Scan for the cell matching the given text and deliver its (X, Y) coordinate at center. 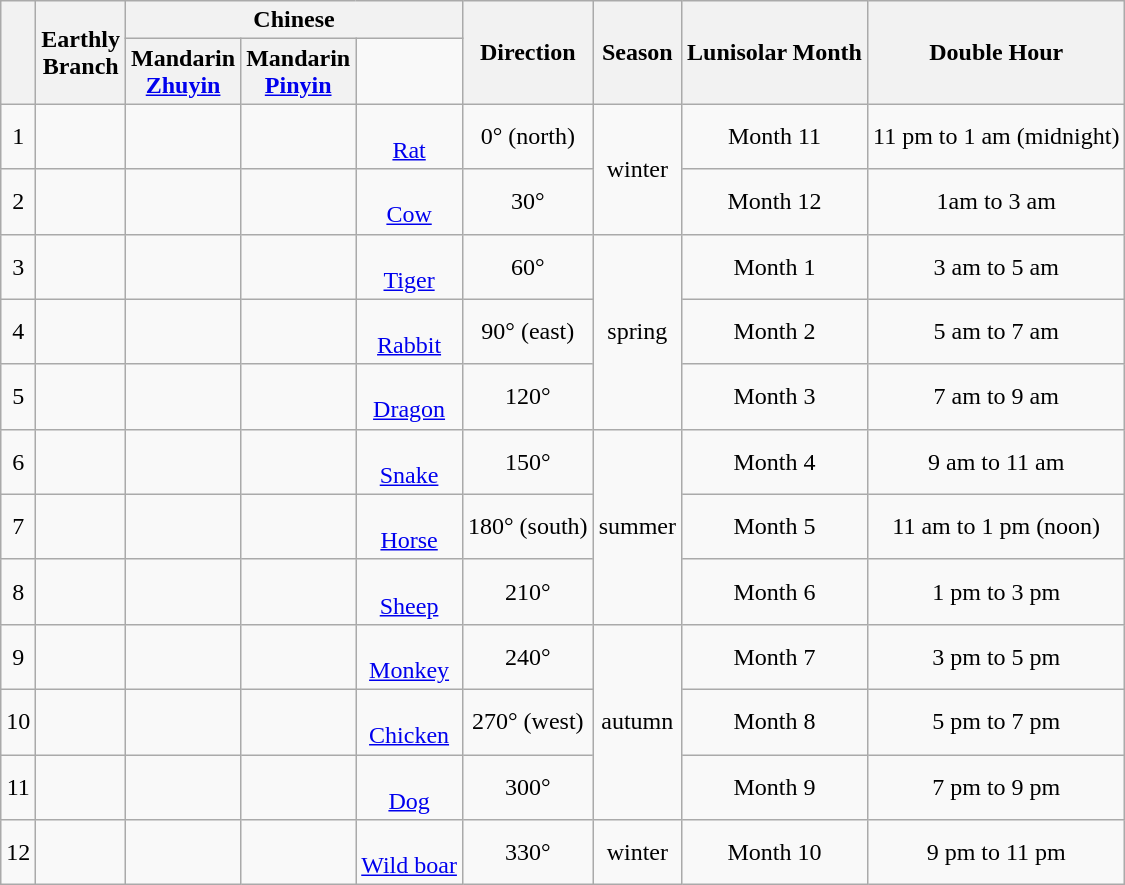
150° (528, 462)
6 (18, 462)
Chinese (294, 20)
5 (18, 396)
330° (528, 852)
3 pm to 5 pm (996, 656)
Dog (410, 786)
30° (528, 202)
120° (528, 396)
5 pm to 7 pm (996, 722)
7 pm to 9 pm (996, 786)
11 pm to 1 am (midnight) (996, 136)
Month 12 (774, 202)
7 (18, 526)
10 (18, 722)
autumn (637, 722)
Month 9 (774, 786)
3 am to 5 am (996, 266)
240° (528, 656)
1 (18, 136)
MandarinZhuyin (184, 72)
90° (east) (528, 332)
0° (north) (528, 136)
summer (637, 526)
Month 5 (774, 526)
Month 1 (774, 266)
Sheep (410, 592)
Month 6 (774, 592)
Month 4 (774, 462)
12 (18, 852)
Month 3 (774, 396)
spring (637, 332)
9 pm to 11 pm (996, 852)
MandarinPinyin (298, 72)
11 (18, 786)
EarthlyBranch (81, 52)
5 am to 7 am (996, 332)
Rat (410, 136)
Direction (528, 52)
Lunisolar Month (774, 52)
60° (528, 266)
Rabbit (410, 332)
Month 11 (774, 136)
2 (18, 202)
Horse (410, 526)
Season (637, 52)
Month 10 (774, 852)
270° (west) (528, 722)
1 pm to 3 pm (996, 592)
Monkey (410, 656)
1am to 3 am (996, 202)
11 am to 1 pm (noon) (996, 526)
Tiger (410, 266)
7 am to 9 am (996, 396)
Snake (410, 462)
3 (18, 266)
300° (528, 786)
180° (south) (528, 526)
Double Hour (996, 52)
Month 2 (774, 332)
4 (18, 332)
9 am to 11 am (996, 462)
210° (528, 592)
Wild boar (410, 852)
Month 7 (774, 656)
Month 8 (774, 722)
Dragon (410, 396)
9 (18, 656)
8 (18, 592)
Cow (410, 202)
Chicken (410, 722)
